Output the (x, y) coordinate of the center of the cell containing the given text.  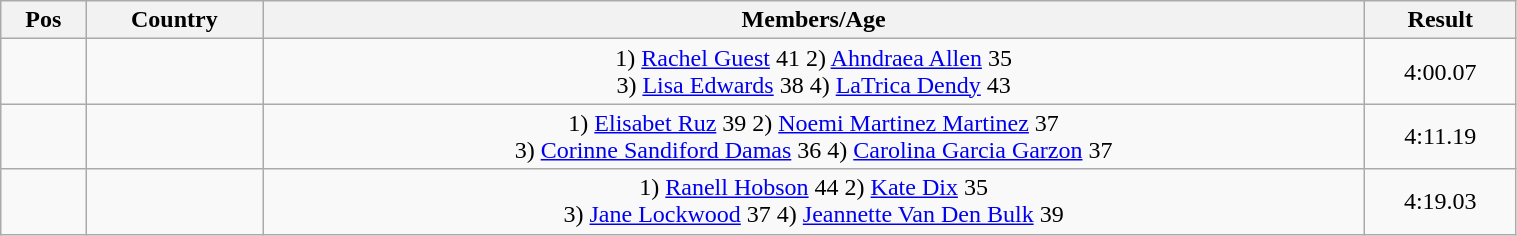
Members/Age (814, 20)
1) Rachel Guest 41 2) Ahndraea Allen 35 3) Lisa Edwards 38 4) LaTrica Dendy 43 (814, 72)
4:11.19 (1440, 136)
Country (174, 20)
Pos (44, 20)
Result (1440, 20)
4:00.07 (1440, 72)
4:19.03 (1440, 202)
1) Ranell Hobson 44 2) Kate Dix 35 3) Jane Lockwood 37 4) Jeannette Van Den Bulk 39 (814, 202)
1) Elisabet Ruz 39 2) Noemi Martinez Martinez 373) Corinne Sandiford Damas 36 4) Carolina Garcia Garzon 37 (814, 136)
